Find where the given text appears and provide that cell's center as (x, y) coordinate. 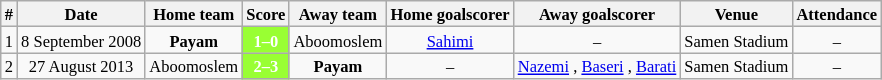
2 (9, 66)
Home team (194, 14)
1 (9, 40)
Home goalscorer (450, 14)
Score (266, 14)
Away team (338, 14)
8 September 2008 (81, 40)
27 August 2013 (81, 66)
Venue (736, 14)
2–3 (266, 66)
Date (81, 14)
Sahimi (450, 40)
# (9, 14)
Nazemi , Baseri , Barati (598, 66)
1–0 (266, 40)
Away goalscorer (598, 14)
Attendance (836, 14)
